Return the (x, y) coordinate for the center point of the cell that contains the specified text.  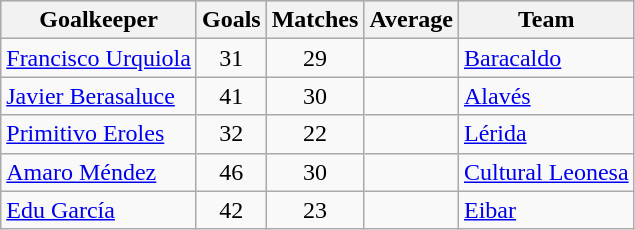
Primitivo Eroles (99, 134)
29 (315, 58)
Javier Berasaluce (99, 96)
Eibar (546, 210)
Cultural Leonesa (546, 172)
Edu García (99, 210)
41 (231, 96)
Amaro Méndez (99, 172)
Francisco Urquiola (99, 58)
Matches (315, 20)
42 (231, 210)
Lérida (546, 134)
Baracaldo (546, 58)
32 (231, 134)
Team (546, 20)
46 (231, 172)
Average (412, 20)
Goalkeeper (99, 20)
23 (315, 210)
Alavés (546, 96)
22 (315, 134)
Goals (231, 20)
31 (231, 58)
